Return the [X, Y] coordinate for the center point of the cell that contains the specified text.  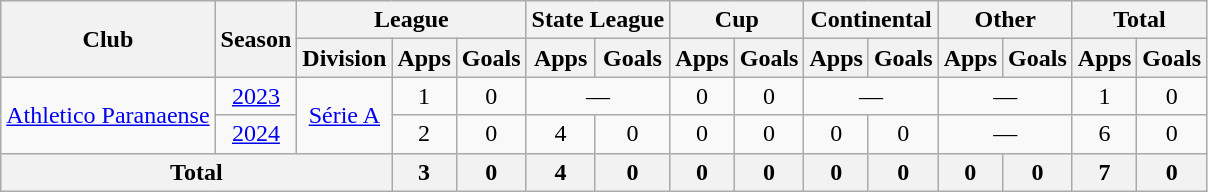
2023 [256, 96]
6 [1104, 134]
Continental [871, 20]
2024 [256, 134]
Other [1005, 20]
Série A [344, 115]
Athletico Paranaense [108, 115]
Cup [737, 20]
7 [1104, 172]
Club [108, 39]
3 [424, 172]
Division [344, 58]
State League [598, 20]
2 [424, 134]
League [412, 20]
Season [256, 39]
